Scan for the cell matching the given text and deliver its [X, Y] coordinate at center. 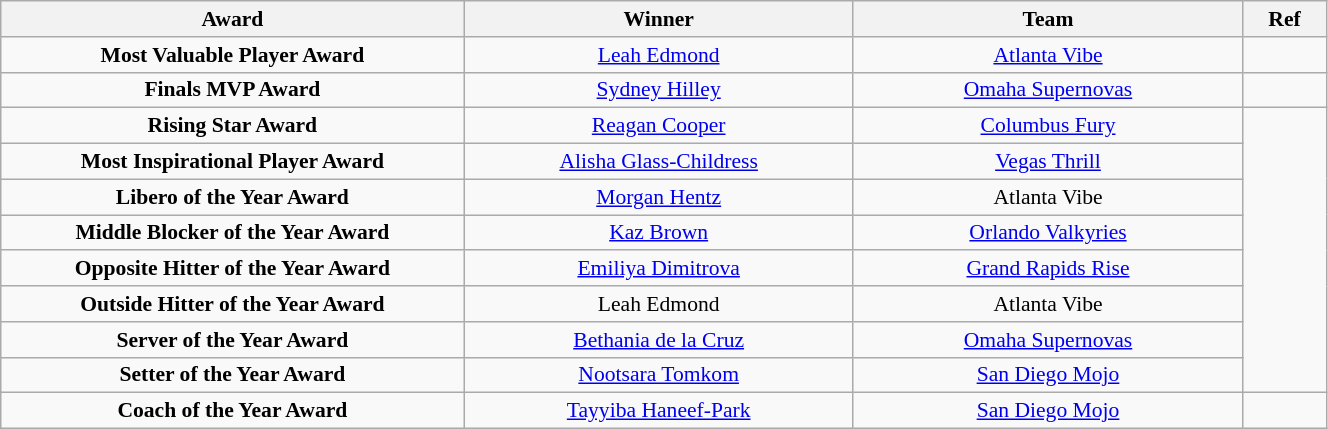
Award [232, 19]
Nootsara Tomkom [658, 375]
Grand Rapids Rise [1048, 269]
Finals MVP Award [232, 90]
Opposite Hitter of the Year Award [232, 269]
Rising Star Award [232, 126]
Libero of the Year Award [232, 197]
Team [1048, 19]
Server of the Year Award [232, 340]
Kaz Brown [658, 233]
Sydney Hilley [658, 90]
Most Valuable Player Award [232, 55]
Morgan Hentz [658, 197]
Ref [1285, 19]
Bethania de la Cruz [658, 340]
Winner [658, 19]
Coach of the Year Award [232, 411]
Most Inspirational Player Award [232, 162]
Alisha Glass-Childress [658, 162]
Vegas Thrill [1048, 162]
Outside Hitter of the Year Award [232, 304]
Emiliya Dimitrova [658, 269]
Reagan Cooper [658, 126]
Orlando Valkyries [1048, 233]
Middle Blocker of the Year Award [232, 233]
Tayyiba Haneef-Park [658, 411]
Setter of the Year Award [232, 375]
Columbus Fury [1048, 126]
